Return [X, Y] of the center of cell containing provided text 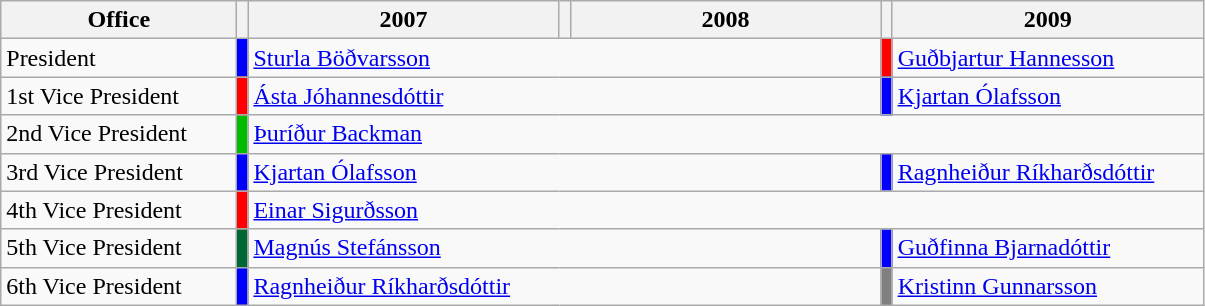
2nd Vice President [119, 134]
2009 [1048, 20]
Magnús Stefánsson [564, 248]
Þuríður Backman [726, 134]
2007 [404, 20]
5th Vice President [119, 248]
6th Vice President [119, 286]
Kristinn Gunnarsson [1048, 286]
3rd Vice President [119, 172]
Office [119, 20]
Guðbjartur Hannesson [1048, 58]
1st Vice President [119, 96]
Sturla Böðvarsson [564, 58]
2008 [726, 20]
Einar Sigurðsson [726, 210]
Ásta Jóhannesdóttir [564, 96]
4th Vice President [119, 210]
President [119, 58]
Guðfinna Bjarnadóttir [1048, 248]
